For the text-containing cell, return its midpoint in (x, y) coordinate format. 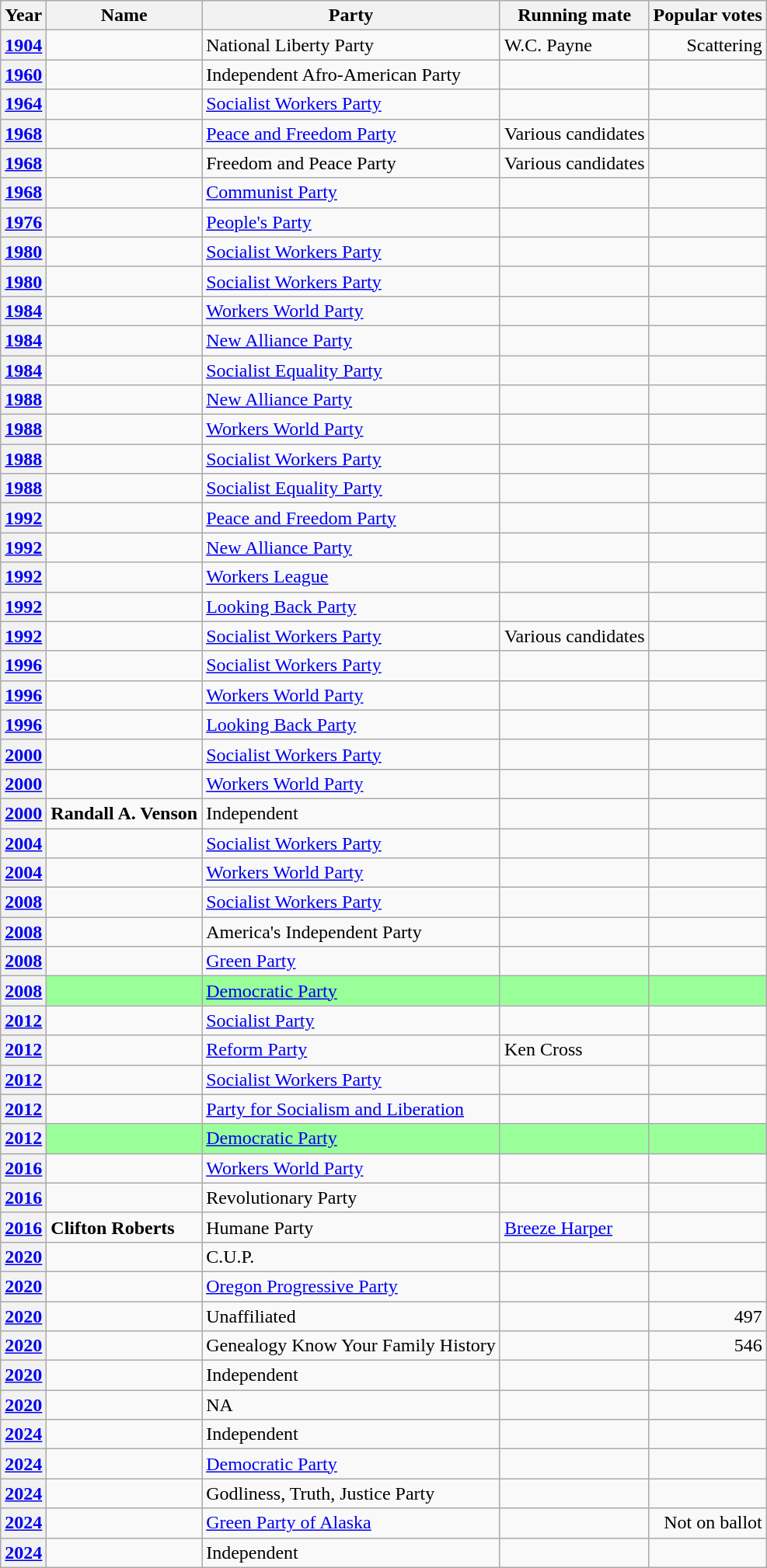
Randall A. Venson (124, 813)
Scattering (707, 45)
Communist Party (351, 193)
546 (707, 1346)
Workers League (351, 577)
Socialist Party (351, 1020)
Not on ballot (707, 1523)
Reform Party (351, 1050)
America's Independent Party (351, 932)
W.C. Payne (574, 45)
Breeze Harper (574, 1227)
Green Party (351, 961)
Unaffiliated (351, 1316)
1960 (23, 75)
Oregon Progressive Party (351, 1286)
Name (124, 16)
People's Party (351, 222)
Party for Socialism and Liberation (351, 1109)
Popular votes (707, 16)
1976 (23, 222)
Humane Party (351, 1227)
497 (707, 1316)
NA (351, 1405)
Independent Afro-American Party (351, 75)
Green Party of Alaska (351, 1523)
Clifton Roberts (124, 1227)
1904 (23, 45)
Ken Cross (574, 1050)
Party (351, 16)
Godliness, Truth, Justice Party (351, 1493)
Freedom and Peace Party (351, 163)
Year (23, 16)
1964 (23, 104)
Genealogy Know Your Family History (351, 1346)
Revolutionary Party (351, 1198)
Running mate (574, 16)
C.U.P. (351, 1257)
National Liberty Party (351, 45)
